Return [x, y] of the center of cell containing provided text 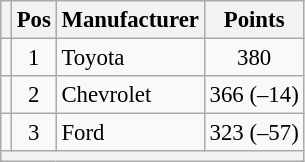
3 [34, 133]
Pos [34, 20]
Points [254, 20]
323 (–57) [254, 133]
366 (–14) [254, 95]
Chevrolet [130, 95]
Toyota [130, 58]
380 [254, 58]
1 [34, 58]
2 [34, 95]
Ford [130, 133]
Manufacturer [130, 20]
